Determine the (x, y) coordinate at the center of the cell enclosing the given text.  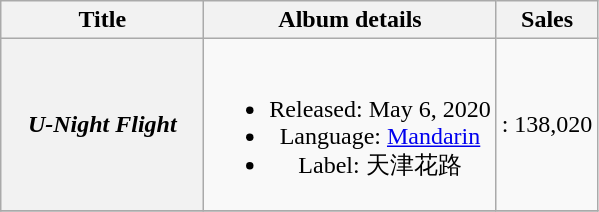
: 138,020 (547, 125)
Released: May 6, 2020Language: MandarinLabel: 天津花路 (350, 125)
U-Night Flight (102, 125)
Title (102, 20)
Album details (350, 20)
Sales (547, 20)
